Return [X, Y] of the center of cell containing provided text 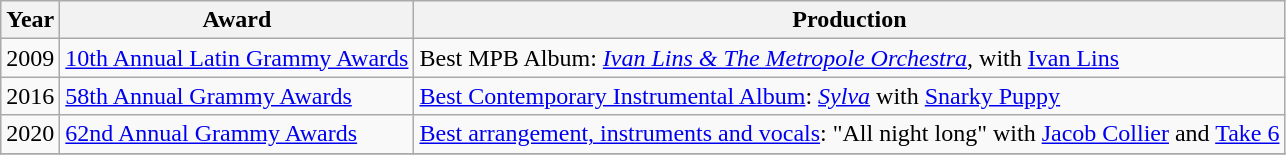
62nd Annual Grammy Awards [237, 134]
Award [237, 20]
10th Annual Latin Grammy Awards [237, 58]
Production [850, 20]
2020 [30, 134]
Best MPB Album: Ivan Lins & The Metropole Orchestra, with Ivan Lins [850, 58]
Best arrangement, instruments and vocals: "All night long" with Jacob Collier and Take 6 [850, 134]
Best Contemporary Instrumental Album: Sylva with Snarky Puppy [850, 96]
58th Annual Grammy Awards [237, 96]
2016 [30, 96]
Year [30, 20]
2009 [30, 58]
